Return [x, y] of the center of cell containing provided text 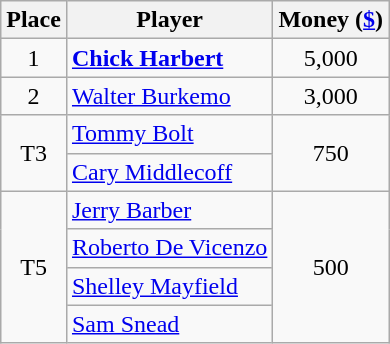
Player [169, 20]
5,000 [331, 58]
Walter Burkemo [169, 96]
Sam Snead [169, 324]
3,000 [331, 96]
T3 [34, 153]
Tommy Bolt [169, 134]
Roberto De Vicenzo [169, 248]
Money ($) [331, 20]
Chick Harbert [169, 58]
500 [331, 267]
Place [34, 20]
T5 [34, 267]
Cary Middlecoff [169, 172]
Shelley Mayfield [169, 286]
2 [34, 96]
Jerry Barber [169, 210]
1 [34, 58]
750 [331, 153]
